Search for the cell housing the specified text and yield its (X, Y) center coordinate. 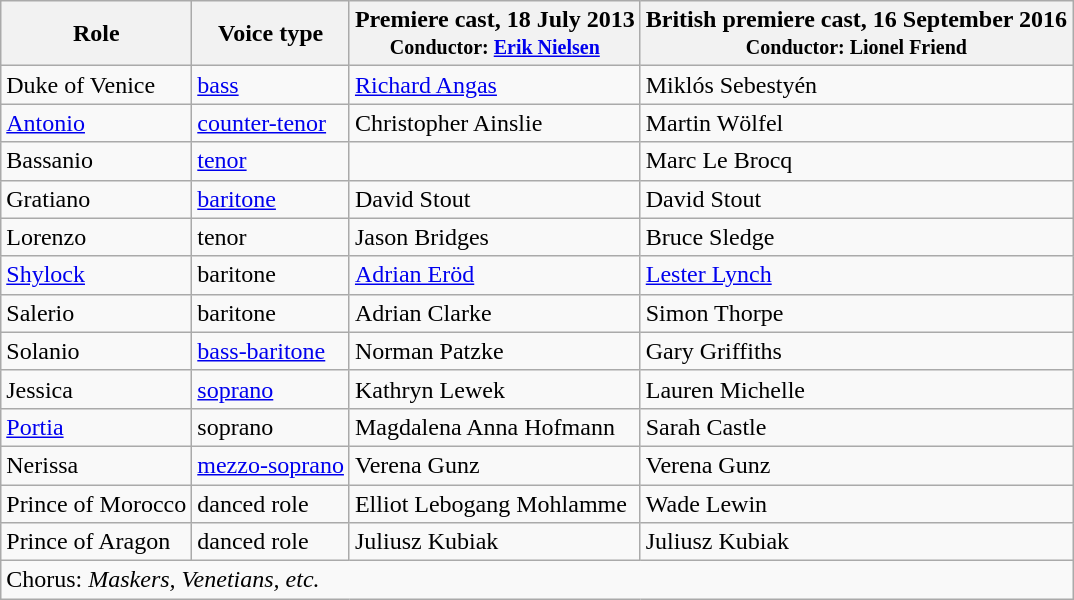
Miklós Sebestyén (856, 85)
Prince of Morocco (96, 503)
Christopher Ainslie (494, 123)
Wade Lewin (856, 503)
Antonio (96, 123)
Jason Bridges (494, 237)
Salerio (96, 313)
Lester Lynch (856, 275)
bass (271, 85)
Adrian Clarke (494, 313)
Martin Wölfel (856, 123)
Premiere cast, 18 July 2013Conductor: Erik Nielsen (494, 34)
Portia (96, 427)
Jessica (96, 389)
Richard Angas (494, 85)
Gary Griffiths (856, 351)
Nerissa (96, 465)
Chorus: Maskers, Venetians, etc. (537, 580)
Prince of Aragon (96, 542)
British premiere cast, 16 September 2016Conductor: Lionel Friend (856, 34)
Elliot Lebogang Mohlamme (494, 503)
Lauren Michelle (856, 389)
Shylock (96, 275)
Sarah Castle (856, 427)
mezzo-soprano (271, 465)
Role (96, 34)
Lorenzo (96, 237)
Magdalena Anna Hofmann (494, 427)
Kathryn Lewek (494, 389)
Marc Le Brocq (856, 161)
Solanio (96, 351)
Bruce Sledge (856, 237)
Duke of Venice (96, 85)
Voice type (271, 34)
counter-tenor (271, 123)
Norman Patzke (494, 351)
Bassanio (96, 161)
Gratiano (96, 199)
Adrian Eröd (494, 275)
bass-baritone (271, 351)
Simon Thorpe (856, 313)
